Extract the [X, Y] coordinate from the center of the cell holding the provided text.  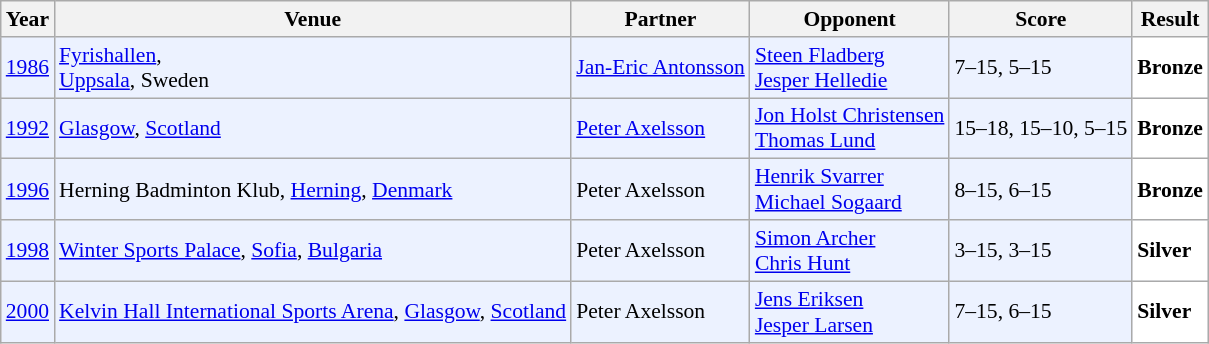
Partner [660, 19]
2000 [28, 312]
Simon Archer Chris Hunt [850, 250]
Year [28, 19]
Steen Fladberg Jesper Helledie [850, 68]
7–15, 5–15 [1040, 68]
Kelvin Hall International Sports Arena, Glasgow, Scotland [312, 312]
3–15, 3–15 [1040, 250]
Jens Eriksen Jesper Larsen [850, 312]
Opponent [850, 19]
1992 [28, 128]
Jan-Eric Antonsson [660, 68]
Score [1040, 19]
Glasgow, Scotland [312, 128]
Herning Badminton Klub, Herning, Denmark [312, 190]
1986 [28, 68]
Winter Sports Palace, Sofia, Bulgaria [312, 250]
Result [1170, 19]
1996 [28, 190]
Henrik Svarrer Michael Sogaard [850, 190]
Fyrishallen,Uppsala, Sweden [312, 68]
8–15, 6–15 [1040, 190]
1998 [28, 250]
Venue [312, 19]
Jon Holst Christensen Thomas Lund [850, 128]
7–15, 6–15 [1040, 312]
15–18, 15–10, 5–15 [1040, 128]
